Determine the [X, Y] coordinate at the center of the cell enclosing the given text.  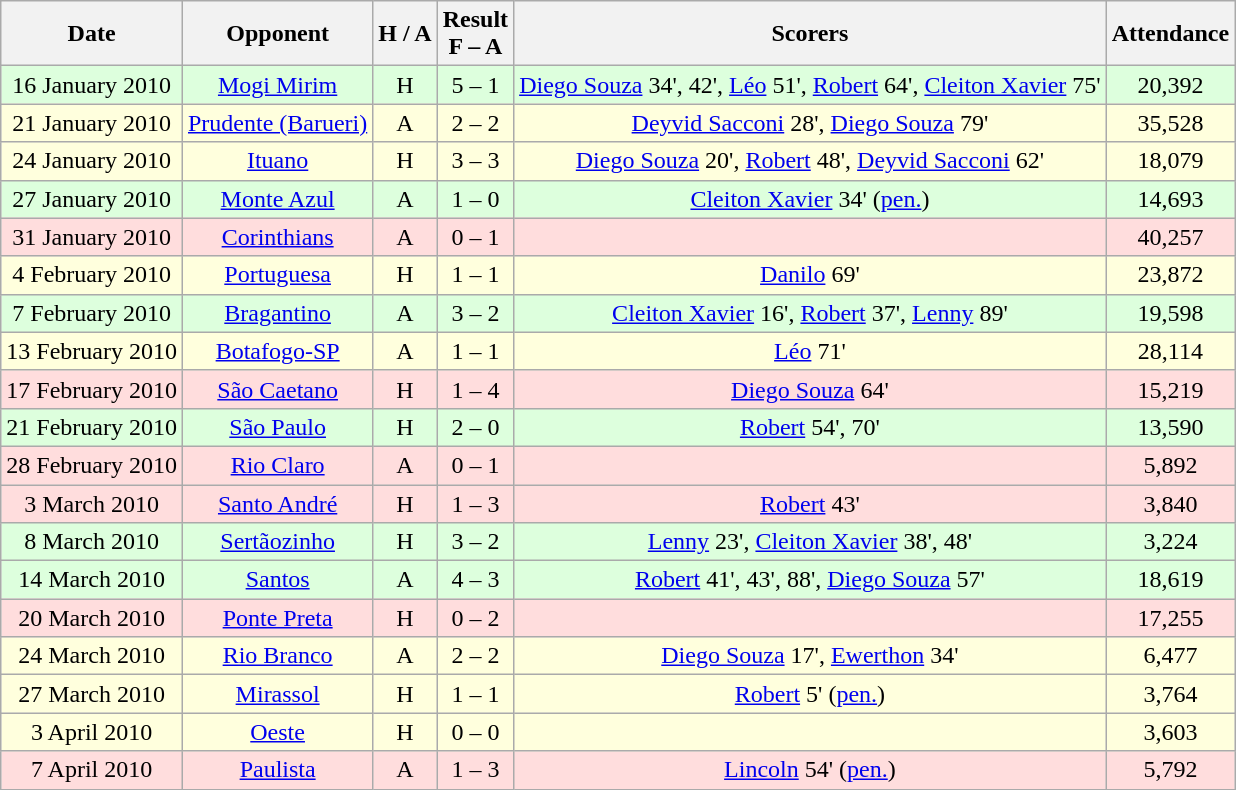
7 April 2010 [92, 770]
17 February 2010 [92, 389]
ResultF – A [475, 34]
18,079 [1170, 161]
H / A [405, 34]
0 – 0 [475, 732]
Corinthians [277, 237]
1 – 0 [475, 199]
17,255 [1170, 618]
Léo 71' [810, 351]
18,619 [1170, 580]
14,693 [1170, 199]
20 March 2010 [92, 618]
19,598 [1170, 313]
Portuguesa [277, 275]
Bragantino [277, 313]
5,892 [1170, 465]
24 January 2010 [92, 161]
Monte Azul [277, 199]
Botafogo-SP [277, 351]
Mogi Mirim [277, 85]
Cleiton Xavier 34' (pen.) [810, 199]
13,590 [1170, 427]
8 March 2010 [92, 542]
5,792 [1170, 770]
4 – 3 [475, 580]
28 February 2010 [92, 465]
24 March 2010 [92, 656]
3 – 3 [475, 161]
6,477 [1170, 656]
7 February 2010 [92, 313]
5 – 1 [475, 85]
Diego Souza 64' [810, 389]
Date [92, 34]
Attendance [1170, 34]
Robert 43' [810, 503]
Robert 54', 70' [810, 427]
São Caetano [277, 389]
3,603 [1170, 732]
14 March 2010 [92, 580]
Deyvid Sacconi 28', Diego Souza 79' [810, 123]
40,257 [1170, 237]
Lenny 23', Cleiton Xavier 38', 48' [810, 542]
3 April 2010 [92, 732]
Santos [277, 580]
13 February 2010 [92, 351]
Lincoln 54' (pen.) [810, 770]
Ponte Preta [277, 618]
Paulista [277, 770]
27 January 2010 [92, 199]
2 – 0 [475, 427]
15,219 [1170, 389]
28,114 [1170, 351]
27 March 2010 [92, 694]
Robert 5' (pen.) [810, 694]
Rio Branco [277, 656]
35,528 [1170, 123]
21 January 2010 [92, 123]
Robert 41', 43', 88', Diego Souza 57' [810, 580]
Opponent [277, 34]
4 February 2010 [92, 275]
20,392 [1170, 85]
Santo André [277, 503]
Mirassol [277, 694]
Prudente (Barueri) [277, 123]
0 – 2 [475, 618]
3,764 [1170, 694]
Ituano [277, 161]
16 January 2010 [92, 85]
21 February 2010 [92, 427]
Scorers [810, 34]
São Paulo [277, 427]
3 March 2010 [92, 503]
Diego Souza 34', 42', Léo 51', Robert 64', Cleiton Xavier 75' [810, 85]
3,224 [1170, 542]
Rio Claro [277, 465]
Danilo 69' [810, 275]
1 – 4 [475, 389]
Diego Souza 17', Ewerthon 34' [810, 656]
Cleiton Xavier 16', Robert 37', Lenny 89' [810, 313]
Diego Souza 20', Robert 48', Deyvid Sacconi 62' [810, 161]
31 January 2010 [92, 237]
Sertãozinho [277, 542]
Oeste [277, 732]
3,840 [1170, 503]
23,872 [1170, 275]
